Identify which cell holds the provided text, then report its (X, Y) central coordinate. 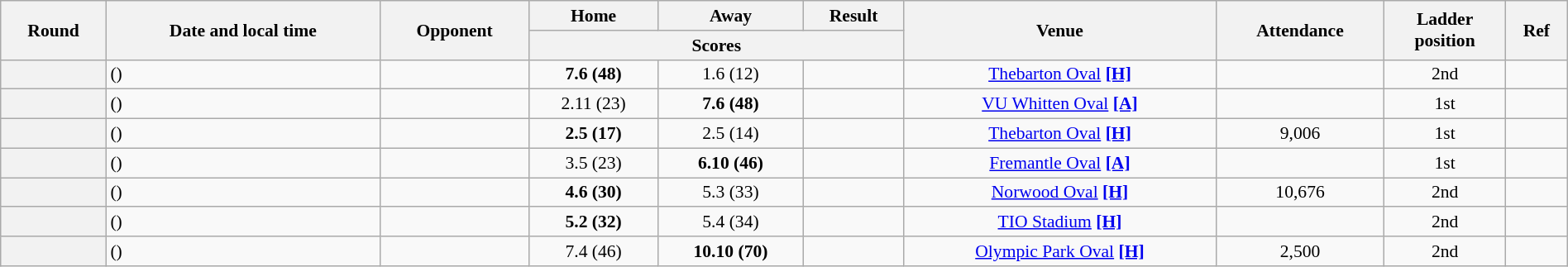
Olympic Park Oval [H] (1060, 251)
6.10 (46) (730, 163)
2.5 (14) (730, 134)
Opponent (454, 30)
Fremantle Oval [A] (1060, 163)
Ladderposition (1446, 30)
1.6 (12) (730, 74)
2,500 (1300, 251)
VU Whitten Oval [A] (1060, 104)
2.11 (23) (594, 104)
Date and local time (243, 30)
7.4 (46) (594, 251)
5.2 (32) (594, 222)
2.5 (17) (594, 134)
10.10 (70) (730, 251)
Ref (1537, 30)
9,006 (1300, 134)
Result (853, 16)
Away (730, 16)
10,676 (1300, 193)
5.3 (33) (730, 193)
TIO Stadium [H] (1060, 222)
Scores (716, 45)
Home (594, 16)
Norwood Oval [H] (1060, 193)
5.4 (34) (730, 222)
Venue (1060, 30)
Attendance (1300, 30)
Round (54, 30)
4.6 (30) (594, 193)
3.5 (23) (594, 163)
